Capture the cell that displays the provided text and extract its (x, y) central coordinate. 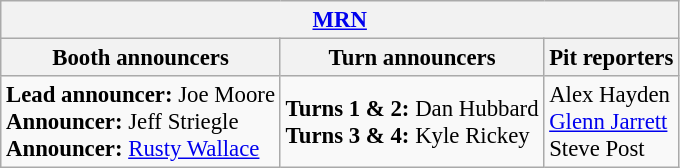
Turn announcers (412, 58)
Turns 1 & 2: Dan HubbardTurns 3 & 4: Kyle Rickey (412, 122)
MRN (340, 20)
Pit reporters (612, 58)
Alex HaydenGlenn JarrettSteve Post (612, 122)
Booth announcers (141, 58)
Lead announcer: Joe MooreAnnouncer: Jeff StriegleAnnouncer: Rusty Wallace (141, 122)
